Identify which cell holds the provided text, then report its [x, y] central coordinate. 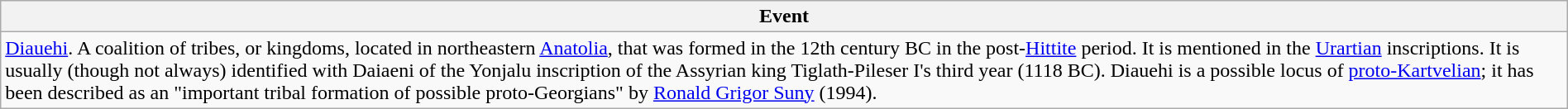
Event [784, 17]
